Determine the [X, Y] coordinate at the center of the cell enclosing the given text.  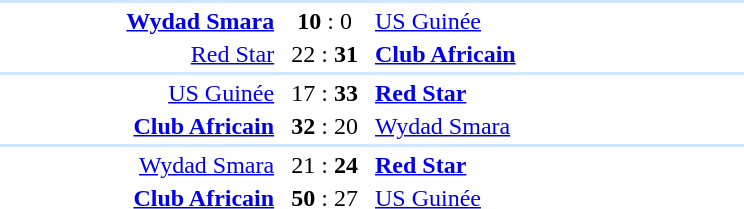
22 : 31 [325, 54]
17 : 33 [325, 93]
10 : 0 [325, 21]
21 : 24 [325, 165]
32 : 20 [325, 126]
